Extract the [X, Y] coordinate from the center of the cell holding the provided text.  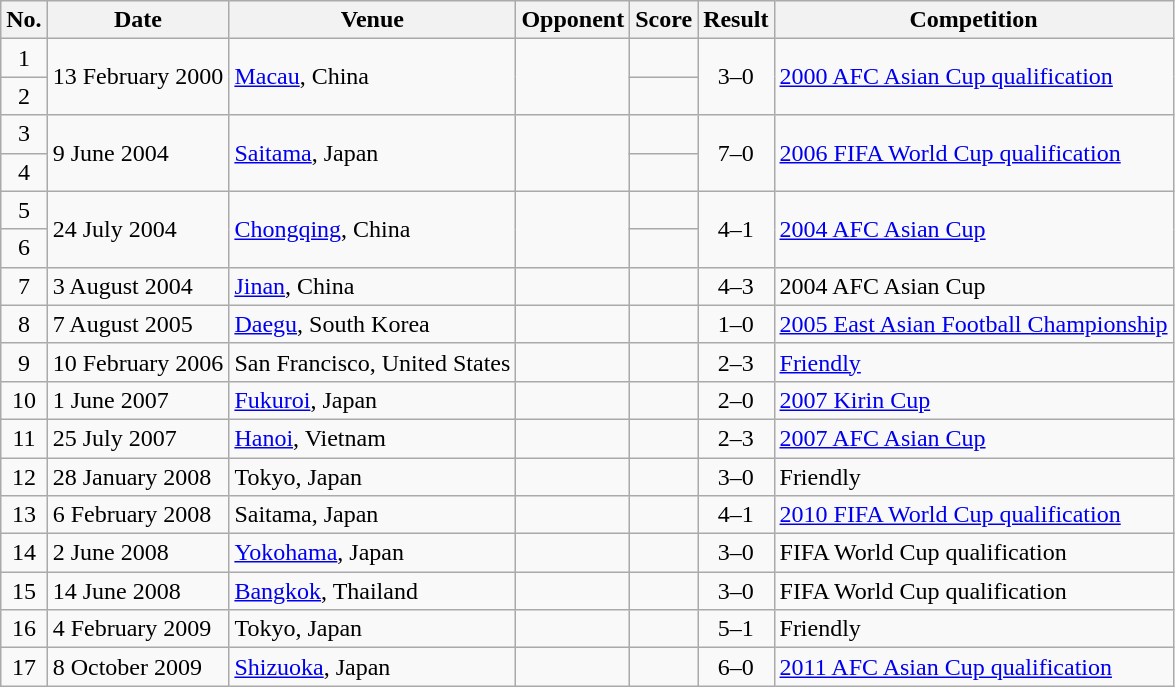
16 [24, 629]
Opponent [573, 20]
5–1 [736, 629]
2007 Kirin Cup [974, 400]
No. [24, 20]
Result [736, 20]
17 [24, 667]
7 August 2005 [138, 324]
11 [24, 438]
Venue [372, 20]
2011 AFC Asian Cup qualification [974, 667]
Daegu, South Korea [372, 324]
Competition [974, 20]
7 [24, 286]
9 June 2004 [138, 153]
7–0 [736, 153]
3 [24, 134]
2 June 2008 [138, 553]
Bangkok, Thailand [372, 591]
2 [24, 96]
Date [138, 20]
15 [24, 591]
12 [24, 477]
2006 FIFA World Cup qualification [974, 153]
4–3 [736, 286]
1 June 2007 [138, 400]
3 August 2004 [138, 286]
8 [24, 324]
13 February 2000 [138, 77]
Yokohama, Japan [372, 553]
2000 AFC Asian Cup qualification [974, 77]
13 [24, 515]
1 [24, 58]
1–0 [736, 324]
6 February 2008 [138, 515]
4 February 2009 [138, 629]
14 June 2008 [138, 591]
14 [24, 553]
10 [24, 400]
4 [24, 172]
9 [24, 362]
Shizuoka, Japan [372, 667]
2007 AFC Asian Cup [974, 438]
2005 East Asian Football Championship [974, 324]
2010 FIFA World Cup qualification [974, 515]
6 [24, 248]
Chongqing, China [372, 229]
24 July 2004 [138, 229]
25 July 2007 [138, 438]
2–0 [736, 400]
Macau, China [372, 77]
Hanoi, Vietnam [372, 438]
10 February 2006 [138, 362]
Fukuroi, Japan [372, 400]
6–0 [736, 667]
28 January 2008 [138, 477]
San Francisco, United States [372, 362]
8 October 2009 [138, 667]
5 [24, 210]
Score [664, 20]
Jinan, China [372, 286]
